From the cell containing the given text, extract its center point as (X, Y) coordinate. 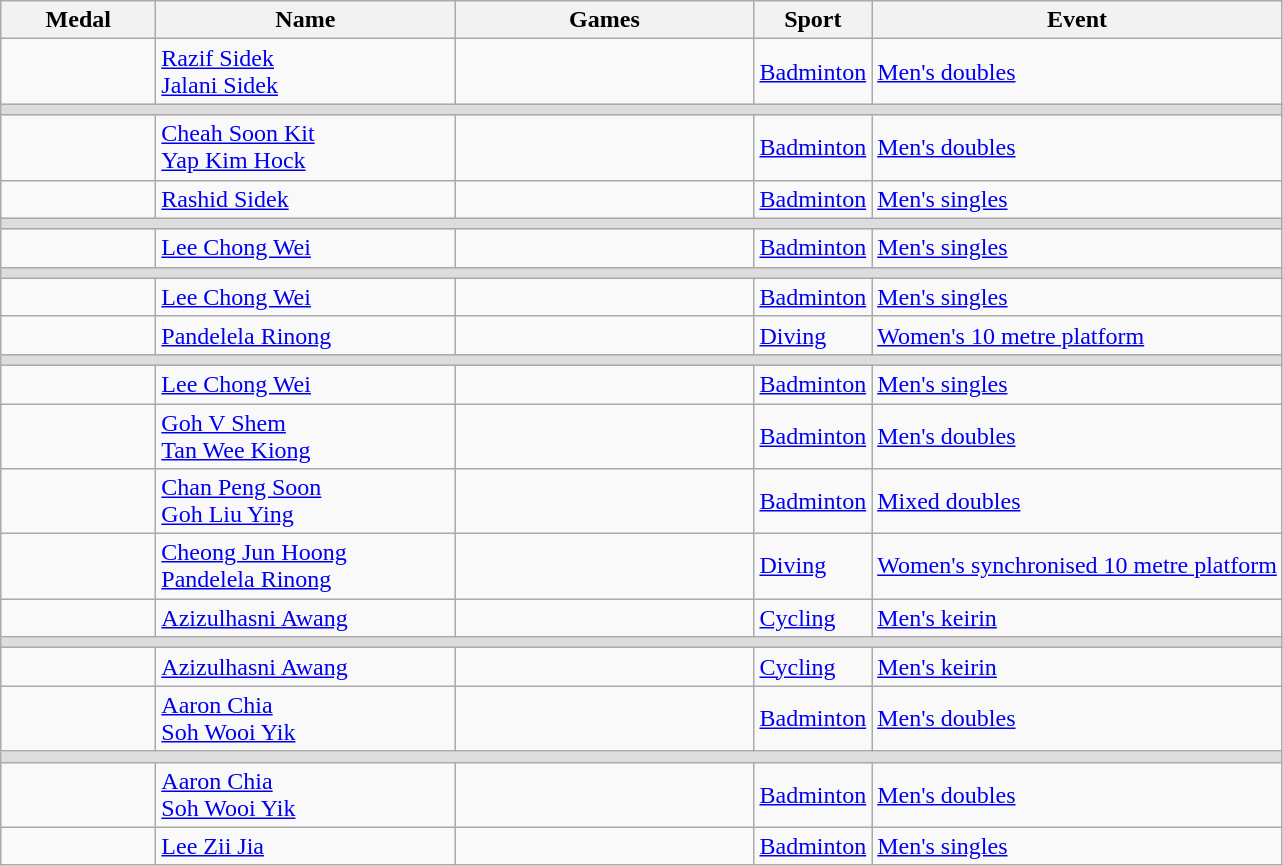
Sport (813, 20)
Cheong Jun HoongPandelela Rinong (306, 566)
Goh V ShemTan Wee Kiong (306, 436)
Medal (78, 20)
Lee Zii Jia (306, 846)
Pandelela Rinong (306, 335)
Women's 10 metre platform (1078, 335)
Chan Peng SoonGoh Liu Ying (306, 502)
Cheah Soon KitYap Kim Hock (306, 148)
Name (306, 20)
Games (604, 20)
Rashid Sidek (306, 199)
Razif SidekJalani Sidek (306, 72)
Mixed doubles (1078, 502)
Women's synchronised 10 metre platform (1078, 566)
Event (1078, 20)
